Locate the cell with the specified text and output its [X, Y] center coordinate. 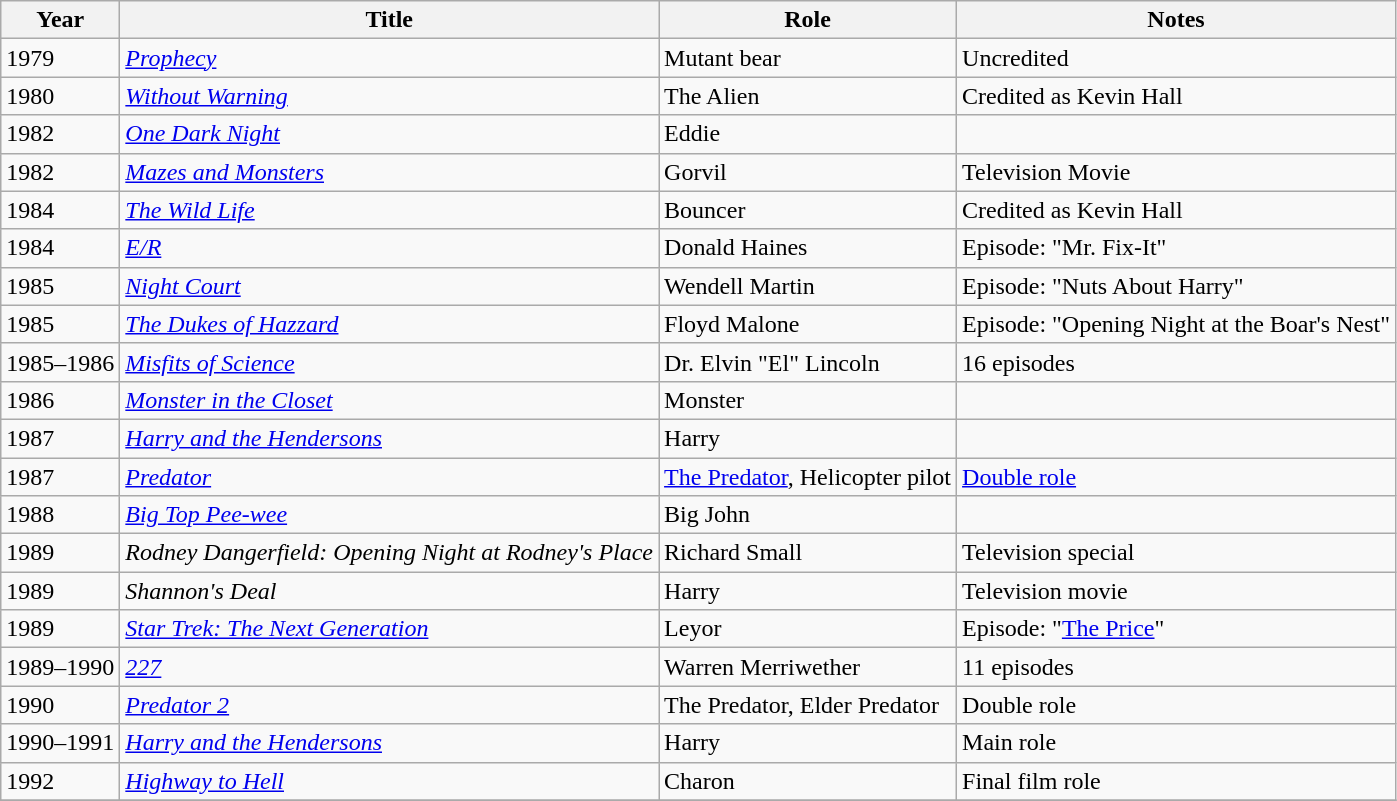
Night Court [390, 286]
1989–1990 [60, 667]
Big Top Pee-wee [390, 515]
Leyor [808, 629]
Episode: "Mr. Fix-It" [1176, 248]
Donald Haines [808, 248]
Mutant bear [808, 58]
1988 [60, 515]
Floyd Malone [808, 324]
Uncredited [1176, 58]
Notes [1176, 20]
Bouncer [808, 210]
Charon [808, 781]
Prophecy [390, 58]
The Predator, Helicopter pilot [808, 477]
Without Warning [390, 96]
Eddie [808, 134]
Big John [808, 515]
Episode: "Opening Night at the Boar's Nest" [1176, 324]
The Alien [808, 96]
Year [60, 20]
Episode: "The Price" [1176, 629]
Wendell Martin [808, 286]
Monster in the Closet [390, 400]
Role [808, 20]
Predator 2 [390, 705]
Gorvil [808, 172]
1985–1986 [60, 362]
16 episodes [1176, 362]
Title [390, 20]
Main role [1176, 743]
E/R [390, 248]
The Predator, Elder Predator [808, 705]
Predator [390, 477]
The Wild Life [390, 210]
1980 [60, 96]
Warren Merriwether [808, 667]
Dr. Elvin "El" Lincoln [808, 362]
227 [390, 667]
Mazes and Monsters [390, 172]
Episode: "Nuts About Harry" [1176, 286]
Misfits of Science [390, 362]
Rodney Dangerfield: Opening Night at Rodney's Place [390, 553]
1990–1991 [60, 743]
Monster [808, 400]
1979 [60, 58]
1992 [60, 781]
Final film role [1176, 781]
Star Trek: The Next Generation [390, 629]
Television movie [1176, 591]
11 episodes [1176, 667]
1990 [60, 705]
One Dark Night [390, 134]
Richard Small [808, 553]
Shannon's Deal [390, 591]
Highway to Hell [390, 781]
1986 [60, 400]
The Dukes of Hazzard [390, 324]
Television Movie [1176, 172]
Television special [1176, 553]
